For the text-containing cell, return its midpoint in (X, Y) coordinate format. 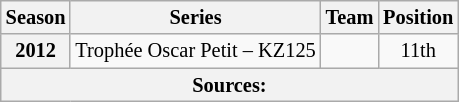
Series (195, 17)
Team (350, 17)
Trophée Oscar Petit – KZ125 (195, 51)
2012 (36, 51)
11th (418, 51)
Position (418, 17)
Season (36, 17)
Sources: (230, 85)
